Return (X, Y) of the center of cell containing provided text 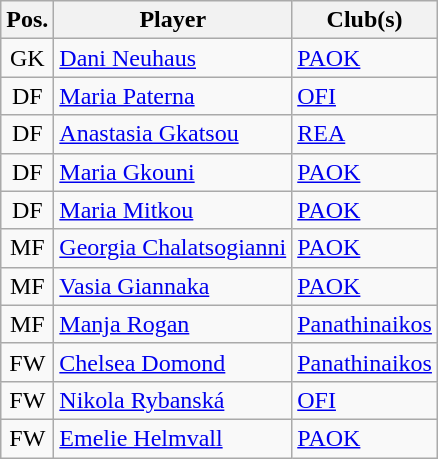
Georgia Chalatsogianni (173, 248)
Club(s) (365, 20)
Manja Rogan (173, 324)
Vasia Giannaka (173, 286)
Player (173, 20)
REA (365, 134)
Chelsea Domond (173, 362)
Pos. (28, 20)
Dani Neuhaus (173, 58)
Maria Gkouni (173, 172)
Anastasia Gkatsou (173, 134)
GK (28, 58)
Maria Mitkou (173, 210)
Nikola Rybanská (173, 400)
Maria Paterna (173, 96)
Emelie Helmvall (173, 438)
